Pinpoint the cell where the given text exists, returning its [x, y] midpoint coordinate. 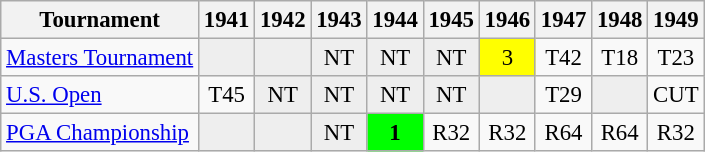
1948 [620, 20]
1947 [563, 20]
Tournament [100, 20]
T23 [676, 58]
3 [507, 58]
T42 [563, 58]
1946 [507, 20]
U.S. Open [100, 95]
T45 [227, 95]
1943 [339, 20]
1949 [676, 20]
CUT [676, 95]
Masters Tournament [100, 58]
1944 [395, 20]
1941 [227, 20]
T29 [563, 95]
T18 [620, 58]
1 [395, 133]
1945 [451, 20]
1942 [283, 20]
PGA Championship [100, 133]
